Identify which cell holds the provided text, then report its [x, y] central coordinate. 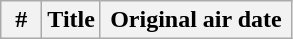
Title [72, 20]
# [22, 20]
Original air date [196, 20]
